Return the [X, Y] coordinate for the center point of the cell that contains the specified text.  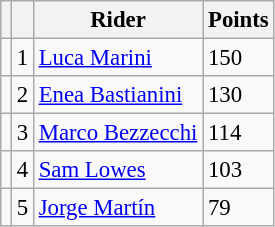
5 [22, 208]
4 [22, 170]
1 [22, 58]
Sam Lowes [118, 170]
Jorge Martín [118, 208]
Enea Bastianini [118, 95]
3 [22, 133]
Points [238, 20]
130 [238, 95]
Rider [118, 20]
Marco Bezzecchi [118, 133]
79 [238, 208]
150 [238, 58]
114 [238, 133]
2 [22, 95]
103 [238, 170]
Luca Marini [118, 58]
